Locate the cell with the specified text and output its [X, Y] center coordinate. 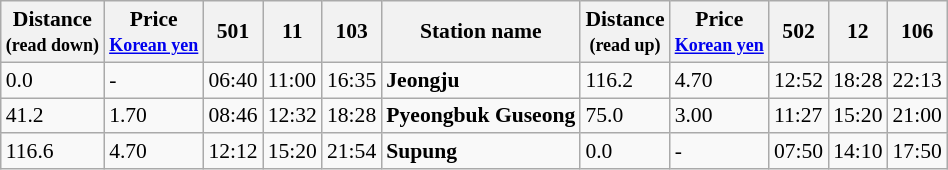
41.2 [52, 116]
06:40 [232, 80]
12:32 [292, 116]
11 [292, 32]
Jeongju [480, 80]
Station name [480, 32]
12:12 [232, 152]
21:54 [352, 152]
Distance(read up) [624, 32]
11:00 [292, 80]
11:27 [798, 116]
22:13 [918, 80]
07:50 [798, 152]
502 [798, 32]
14:10 [858, 152]
1.70 [154, 116]
501 [232, 32]
17:50 [918, 152]
Distance(read down) [52, 32]
12 [858, 32]
16:35 [352, 80]
12:52 [798, 80]
21:00 [918, 116]
116.6 [52, 152]
08:46 [232, 116]
103 [352, 32]
116.2 [624, 80]
75.0 [624, 116]
Pyeongbuk Guseong [480, 116]
3.00 [720, 116]
Supung [480, 152]
106 [918, 32]
